Return the [x, y] coordinate for the center point of the cell that contains the specified text.  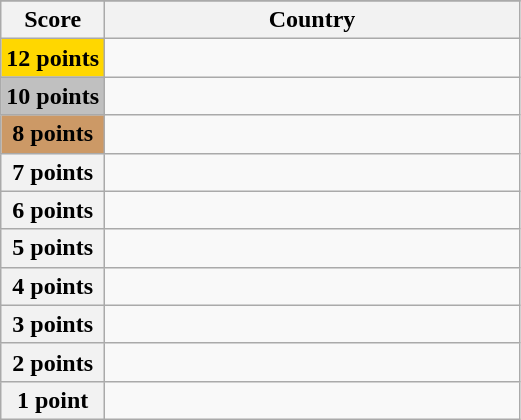
12 points [53, 58]
6 points [53, 210]
7 points [53, 172]
3 points [53, 324]
10 points [53, 96]
2 points [53, 362]
1 point [53, 400]
4 points [53, 286]
8 points [53, 134]
Score [53, 20]
Country [312, 20]
5 points [53, 248]
